Output the (X, Y) coordinate of the center of the cell containing the given text.  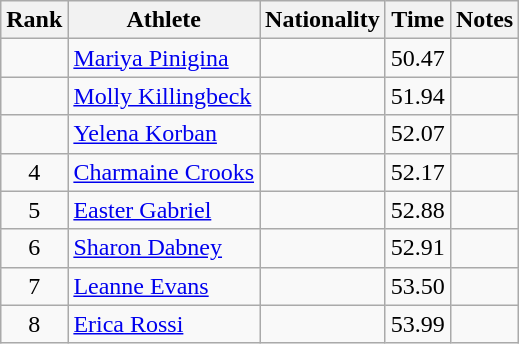
4 (34, 172)
Leanne Evans (164, 286)
52.91 (418, 248)
Charmaine Crooks (164, 172)
Notes (484, 20)
Easter Gabriel (164, 210)
50.47 (418, 58)
7 (34, 286)
52.88 (418, 210)
Yelena Korban (164, 134)
Sharon Dabney (164, 248)
Rank (34, 20)
52.07 (418, 134)
51.94 (418, 96)
6 (34, 248)
5 (34, 210)
Molly Killingbeck (164, 96)
Nationality (323, 20)
53.99 (418, 324)
Time (418, 20)
53.50 (418, 286)
Mariya Pinigina (164, 58)
Erica Rossi (164, 324)
52.17 (418, 172)
8 (34, 324)
Athlete (164, 20)
